Extract the (x, y) coordinate from the center of the cell holding the provided text.  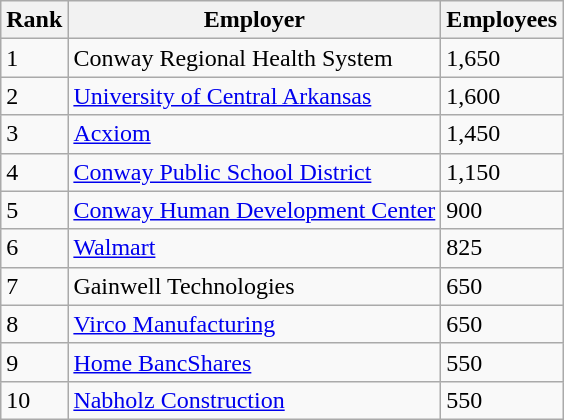
2 (34, 96)
Conway Human Development Center (254, 210)
Employer (254, 20)
1,650 (502, 58)
5 (34, 210)
10 (34, 400)
Walmart (254, 248)
1,600 (502, 96)
Acxiom (254, 134)
1,150 (502, 172)
Rank (34, 20)
Nabholz Construction (254, 400)
Home BancShares (254, 362)
825 (502, 248)
3 (34, 134)
4 (34, 172)
900 (502, 210)
7 (34, 286)
University of Central Arkansas (254, 96)
9 (34, 362)
Conway Regional Health System (254, 58)
Gainwell Technologies (254, 286)
1 (34, 58)
Virco Manufacturing (254, 324)
Conway Public School District (254, 172)
1,450 (502, 134)
Employees (502, 20)
8 (34, 324)
6 (34, 248)
